Capture the cell that displays the provided text and extract its [X, Y] central coordinate. 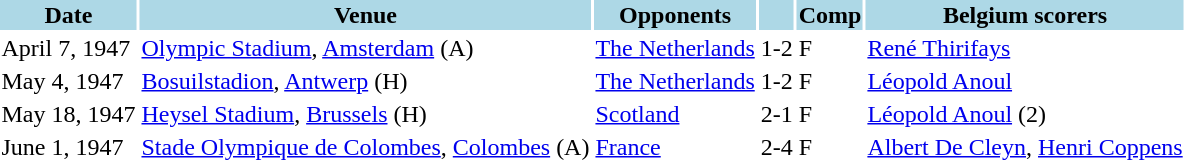
2-1 [776, 114]
Léopold Anoul (2) [1025, 114]
Belgium scorers [1025, 15]
May 4, 1947 [68, 81]
Scotland [675, 114]
Opponents [675, 15]
Date [68, 15]
Comp [830, 15]
Venue [366, 15]
April 7, 1947 [68, 48]
May 18, 1947 [68, 114]
Léopold Anoul [1025, 81]
Olympic Stadium, Amsterdam (A) [366, 48]
Bosuilstadion, Antwerp (H) [366, 81]
Heysel Stadium, Brussels (H) [366, 114]
René Thirifays [1025, 48]
